Pinpoint the cell where the given text exists, returning its (x, y) midpoint coordinate. 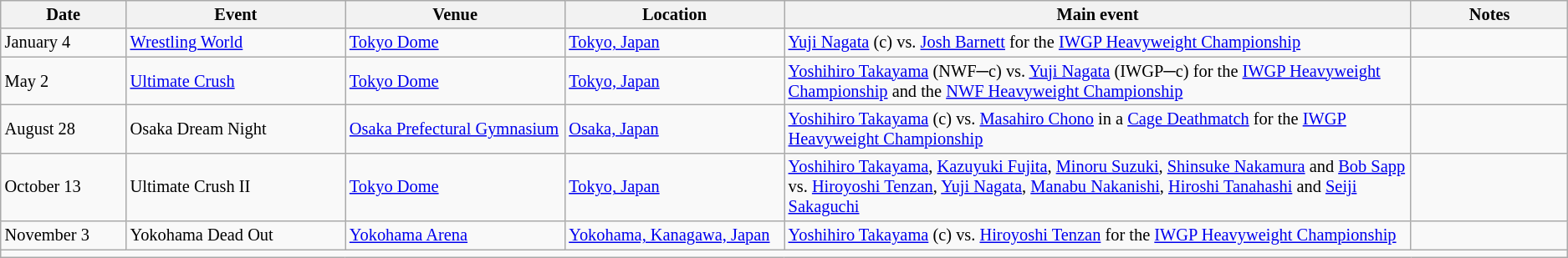
Notes (1489, 14)
January 4 (64, 43)
Yoshihiro Takayama (NWF─c) vs. Yuji Nagata (IWGP─c) for the IWGP Heavyweight Championship and the NWF Heavyweight Championship (1098, 81)
October 13 (64, 187)
Osaka Dream Night (236, 129)
Yokohama, Kanagawa, Japan (674, 235)
Yuji Nagata (c) vs. Josh Barnett for the IWGP Heavyweight Championship (1098, 43)
Location (674, 14)
Yoshihiro Takayama (c) vs. Hiroyoshi Tenzan for the IWGP Heavyweight Championship (1098, 235)
Main event (1098, 14)
Yoshihiro Takayama (c) vs. Masahiro Chono in a Cage Deathmatch for the IWGP Heavyweight Championship (1098, 129)
May 2 (64, 81)
Event (236, 14)
November 3 (64, 235)
Ultimate Crush (236, 81)
Osaka, Japan (674, 129)
Osaka Prefectural Gymnasium (455, 129)
Wrestling World (236, 43)
Yokohama Dead Out (236, 235)
August 28 (64, 129)
Yokohama Arena (455, 235)
Ultimate Crush II (236, 187)
Date (64, 14)
Venue (455, 14)
